Extract the [X, Y] coordinate from the center of the cell holding the provided text.  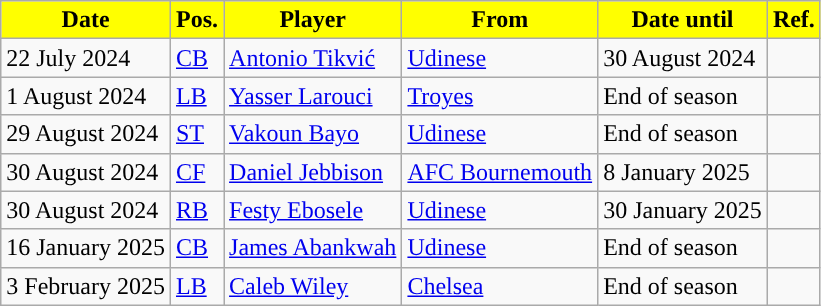
Ref. [794, 20]
29 August 2024 [86, 134]
22 July 2024 [86, 58]
Date [86, 20]
8 January 2025 [683, 172]
Player [313, 20]
Date until [683, 20]
James Abankwah [313, 248]
Caleb Wiley [313, 286]
Troyes [500, 96]
Chelsea [500, 286]
RB [196, 210]
From [500, 20]
Pos. [196, 20]
ST [196, 134]
Festy Ebosele [313, 210]
CF [196, 172]
16 January 2025 [86, 248]
30 January 2025 [683, 210]
Yasser Larouci [313, 96]
AFC Bournemouth [500, 172]
Vakoun Bayo [313, 134]
3 February 2025 [86, 286]
Antonio Tikvić [313, 58]
Daniel Jebbison [313, 172]
1 August 2024 [86, 96]
